Capture the cell that displays the provided text and extract its (X, Y) central coordinate. 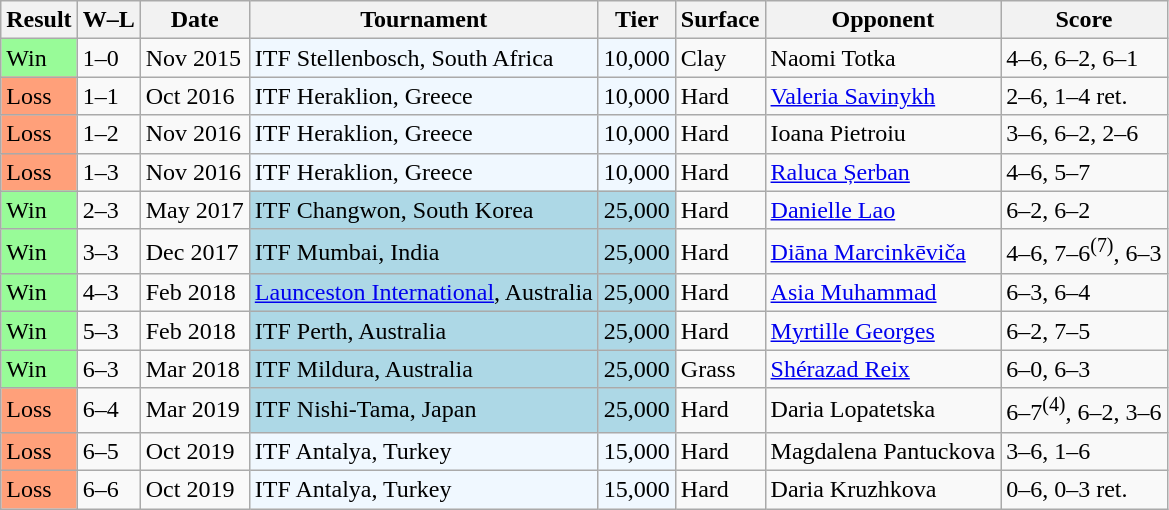
6–5 (108, 451)
Tournament (424, 20)
Myrtille Georges (883, 331)
1–0 (108, 58)
0–6, 0–3 ret. (1084, 489)
3–3 (108, 252)
Result (39, 20)
ITF Mildura, Australia (424, 369)
6–2, 6–2 (1084, 210)
Nov 2015 (194, 58)
1–1 (108, 96)
5–3 (108, 331)
Date (194, 20)
ITF Mumbai, India (424, 252)
6–3 (108, 369)
Asia Muhammad (883, 293)
4–6, 7–6(7), 6–3 (1084, 252)
Valeria Savinykh (883, 96)
Clay (720, 58)
Raluca Șerban (883, 172)
Opponent (883, 20)
3–6, 6–2, 2–6 (1084, 134)
1–2 (108, 134)
6–0, 6–3 (1084, 369)
6–3, 6–4 (1084, 293)
Shérazad Reix (883, 369)
Daria Kruzhkova (883, 489)
2–6, 1–4 ret. (1084, 96)
W–L (108, 20)
6–7(4), 6–2, 3–6 (1084, 410)
Launceston International, Australia (424, 293)
Diāna Marcinkēviča (883, 252)
Grass (720, 369)
Score (1084, 20)
Ioana Pietroiu (883, 134)
4–6, 6–2, 6–1 (1084, 58)
ITF Stellenbosch, South Africa (424, 58)
6–2, 7–5 (1084, 331)
ITF Perth, Australia (424, 331)
Surface (720, 20)
May 2017 (194, 210)
Dec 2017 (194, 252)
2–3 (108, 210)
Tier (636, 20)
Magdalena Pantuckova (883, 451)
Naomi Totka (883, 58)
Danielle Lao (883, 210)
6–6 (108, 489)
1–3 (108, 172)
Mar 2018 (194, 369)
4–3 (108, 293)
Oct 2016 (194, 96)
Daria Lopatetska (883, 410)
ITF Changwon, South Korea (424, 210)
6–4 (108, 410)
ITF Nishi-Tama, Japan (424, 410)
3–6, 1–6 (1084, 451)
4–6, 5–7 (1084, 172)
Mar 2019 (194, 410)
